Extract the [X, Y] coordinate from the center of the cell holding the provided text.  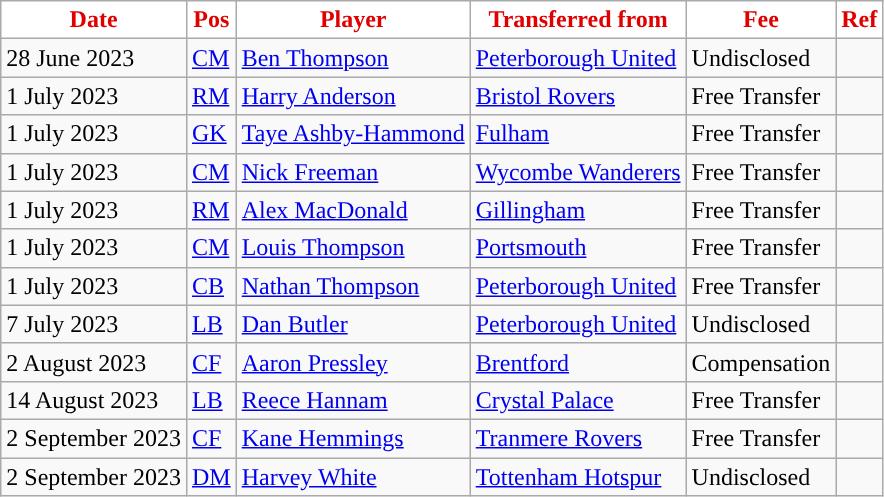
Wycombe Wanderers [578, 172]
Tottenham Hotspur [578, 477]
Fee [761, 20]
7 July 2023 [94, 324]
2 August 2023 [94, 362]
Reece Hannam [353, 400]
Tranmere Rovers [578, 438]
Gillingham [578, 210]
Bristol Rovers [578, 96]
CB [211, 286]
GK [211, 134]
Nick Freeman [353, 172]
Crystal Palace [578, 400]
14 August 2023 [94, 400]
28 June 2023 [94, 58]
Harvey White [353, 477]
Kane Hemmings [353, 438]
Pos [211, 20]
Aaron Pressley [353, 362]
Dan Butler [353, 324]
Louis Thompson [353, 248]
Fulham [578, 134]
Player [353, 20]
Transferred from [578, 20]
Ben Thompson [353, 58]
Portsmouth [578, 248]
Alex MacDonald [353, 210]
Harry Anderson [353, 96]
Brentford [578, 362]
Compensation [761, 362]
Nathan Thompson [353, 286]
Taye Ashby-Hammond [353, 134]
Date [94, 20]
DM [211, 477]
Ref [860, 20]
